Pinpoint the cell where the given text exists, returning its (X, Y) midpoint coordinate. 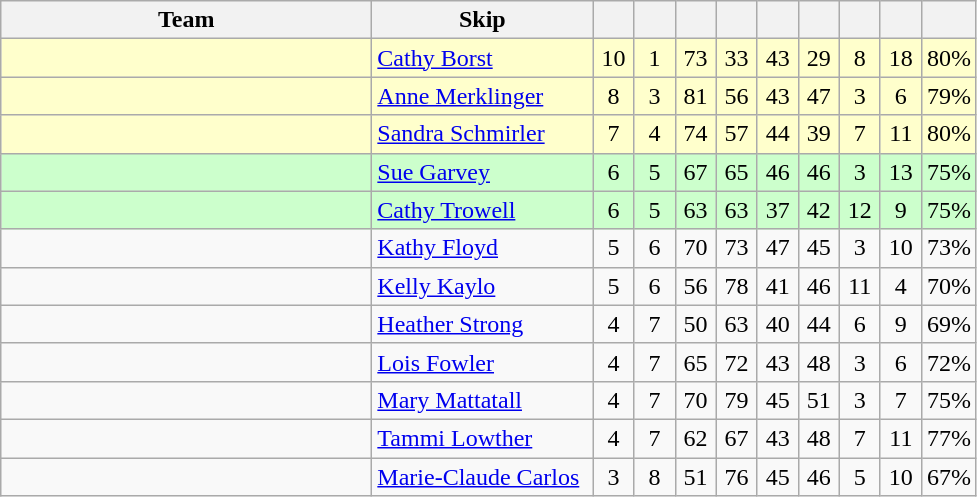
79 (736, 400)
62 (696, 438)
41 (778, 286)
Anne Merklinger (482, 96)
Lois Fowler (482, 362)
70% (948, 286)
72% (948, 362)
Sandra Schmirler (482, 134)
81 (696, 96)
77% (948, 438)
37 (778, 210)
74 (696, 134)
33 (736, 58)
76 (736, 477)
Heather Strong (482, 324)
Tammi Lowther (482, 438)
1 (654, 58)
72 (736, 362)
13 (900, 172)
Skip (482, 20)
50 (696, 324)
Team (186, 20)
79% (948, 96)
Kelly Kaylo (482, 286)
78 (736, 286)
12 (860, 210)
29 (818, 58)
39 (818, 134)
Sue Garvey (482, 172)
Mary Mattatall (482, 400)
69% (948, 324)
Marie-Claude Carlos (482, 477)
40 (778, 324)
Kathy Floyd (482, 248)
67% (948, 477)
42 (818, 210)
Cathy Trowell (482, 210)
Cathy Borst (482, 58)
73% (948, 248)
18 (900, 58)
57 (736, 134)
